Scan for the cell matching the given text and deliver its [X, Y] coordinate at center. 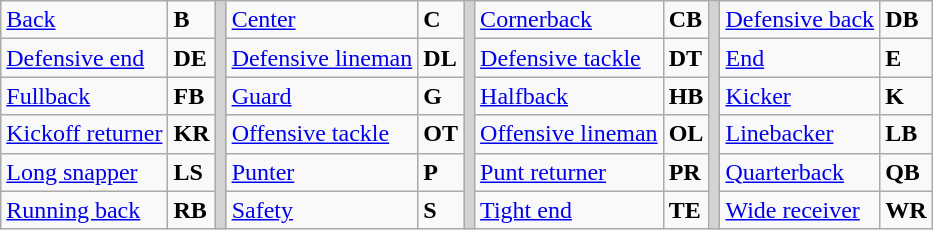
KR [192, 134]
DB [906, 20]
LS [192, 172]
Long snapper [84, 172]
Punter [322, 172]
LB [906, 134]
Kickoff returner [84, 134]
Quarterback [800, 172]
RB [192, 210]
QB [906, 172]
Halfback [570, 96]
End [800, 58]
C [441, 20]
Wide receiver [800, 210]
Back [84, 20]
Linebacker [800, 134]
Defensive end [84, 58]
Defensive back [800, 20]
K [906, 96]
DL [441, 58]
HB [686, 96]
TE [686, 210]
Cornerback [570, 20]
Safety [322, 210]
Offensive tackle [322, 134]
Running back [84, 210]
DE [192, 58]
OL [686, 134]
Tight end [570, 210]
Defensive lineman [322, 58]
Fullback [84, 96]
G [441, 96]
B [192, 20]
Punt returner [570, 172]
S [441, 210]
P [441, 172]
WR [906, 210]
CB [686, 20]
PR [686, 172]
DT [686, 58]
FB [192, 96]
Offensive lineman [570, 134]
Defensive tackle [570, 58]
E [906, 58]
OT [441, 134]
Kicker [800, 96]
Center [322, 20]
Guard [322, 96]
